Output the [x, y] coordinate of the center of the cell containing the given text.  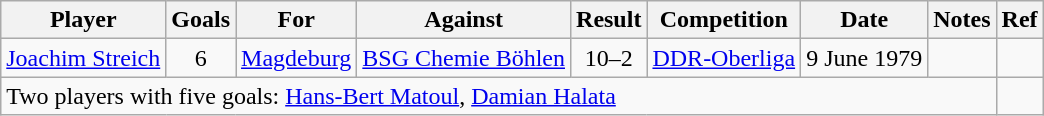
Notes [962, 20]
Joachim Streich [84, 58]
For [296, 20]
Against [464, 20]
Date [864, 20]
6 [201, 58]
Ref [1020, 20]
Competition [724, 20]
DDR-Oberliga [724, 58]
Result [609, 20]
10–2 [609, 58]
Goals [201, 20]
BSG Chemie Böhlen [464, 58]
Magdeburg [296, 58]
Two players with five goals: Hans-Bert Matoul, Damian Halata [498, 96]
9 June 1979 [864, 58]
Player [84, 20]
